Return the (X, Y) coordinate for the center point of the cell that contains the specified text.  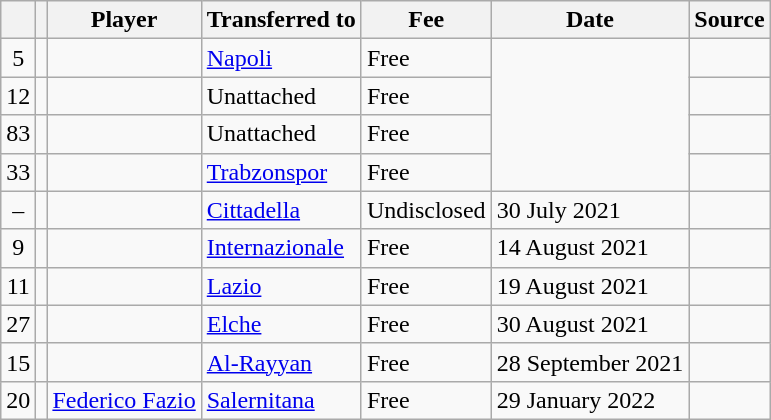
15 (18, 362)
9 (18, 248)
Player (124, 20)
29 January 2022 (590, 400)
83 (18, 134)
Date (590, 20)
Undisclosed (426, 210)
28 September 2021 (590, 362)
14 August 2021 (590, 248)
Al-Rayyan (281, 362)
30 July 2021 (590, 210)
30 August 2021 (590, 324)
Napoli (281, 58)
Cittadella (281, 210)
33 (18, 172)
Fee (426, 20)
Source (730, 20)
– (18, 210)
12 (18, 96)
Elche (281, 324)
Transferred to (281, 20)
11 (18, 286)
Federico Fazio (124, 400)
27 (18, 324)
Trabzonspor (281, 172)
5 (18, 58)
20 (18, 400)
Lazio (281, 286)
Internazionale (281, 248)
Salernitana (281, 400)
19 August 2021 (590, 286)
